Return the [X, Y] coordinate for the center point of the cell that contains the specified text.  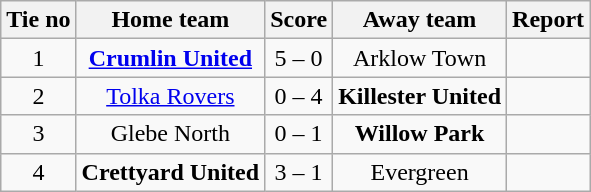
Arklow Town [420, 58]
1 [38, 58]
Home team [170, 20]
0 – 4 [299, 96]
5 – 0 [299, 58]
2 [38, 96]
Report [548, 20]
Killester United [420, 96]
Tie no [38, 20]
Evergreen [420, 172]
3 – 1 [299, 172]
Crettyard United [170, 172]
3 [38, 134]
Tolka Rovers [170, 96]
4 [38, 172]
Away team [420, 20]
Score [299, 20]
0 – 1 [299, 134]
Glebe North [170, 134]
Crumlin United [170, 58]
Willow Park [420, 134]
